For the text-containing cell, return its midpoint in [x, y] coordinate format. 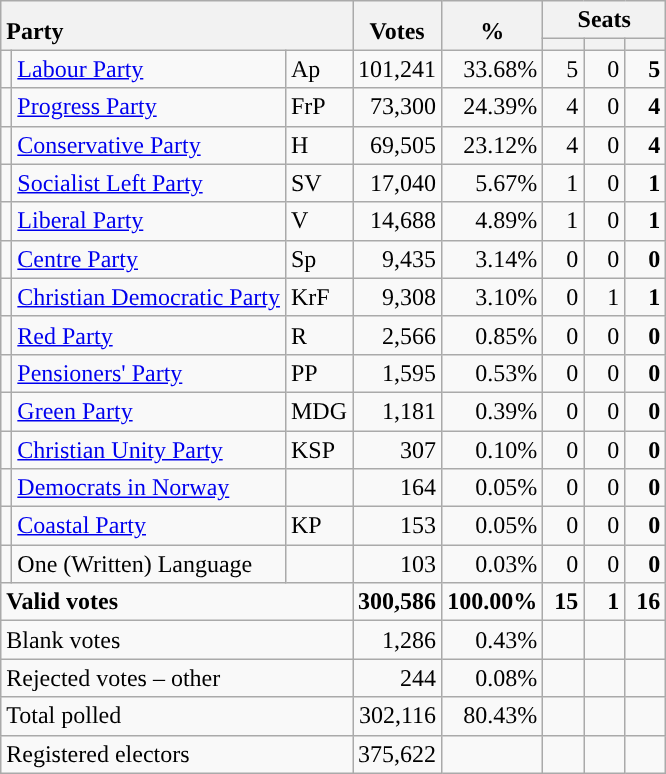
9,308 [398, 297]
One (Written) Language [149, 564]
2,566 [398, 335]
PP [318, 373]
Coastal Party [149, 526]
0.53% [492, 373]
Liberal Party [149, 221]
23.12% [492, 145]
Sp [318, 259]
% [492, 26]
Registered electors [177, 754]
0.10% [492, 449]
302,116 [398, 716]
Progress Party [149, 107]
0.43% [492, 640]
14,688 [398, 221]
3.10% [492, 297]
H [318, 145]
Democrats in Norway [149, 488]
153 [398, 526]
KSP [318, 449]
375,622 [398, 754]
MDG [318, 411]
Socialist Left Party [149, 183]
Party [177, 26]
Conservative Party [149, 145]
103 [398, 564]
17,040 [398, 183]
5.67% [492, 183]
80.43% [492, 716]
Votes [398, 26]
Blank votes [177, 640]
0.85% [492, 335]
101,241 [398, 69]
KP [318, 526]
73,300 [398, 107]
V [318, 221]
16 [646, 602]
Christian Democratic Party [149, 297]
Valid votes [177, 602]
R [318, 335]
300,586 [398, 602]
164 [398, 488]
1,595 [398, 373]
Pensioners' Party [149, 373]
15 [564, 602]
9,435 [398, 259]
100.00% [492, 602]
FrP [318, 107]
1,181 [398, 411]
1,286 [398, 640]
Labour Party [149, 69]
24.39% [492, 107]
Green Party [149, 411]
Red Party [149, 335]
Seats [604, 20]
244 [398, 678]
Rejected votes – other [177, 678]
KrF [318, 297]
3.14% [492, 259]
4.89% [492, 221]
Ap [318, 69]
0.03% [492, 564]
0.39% [492, 411]
SV [318, 183]
0.08% [492, 678]
33.68% [492, 69]
Centre Party [149, 259]
307 [398, 449]
Christian Unity Party [149, 449]
69,505 [398, 145]
Total polled [177, 716]
